Capture the cell that displays the provided text and extract its (X, Y) central coordinate. 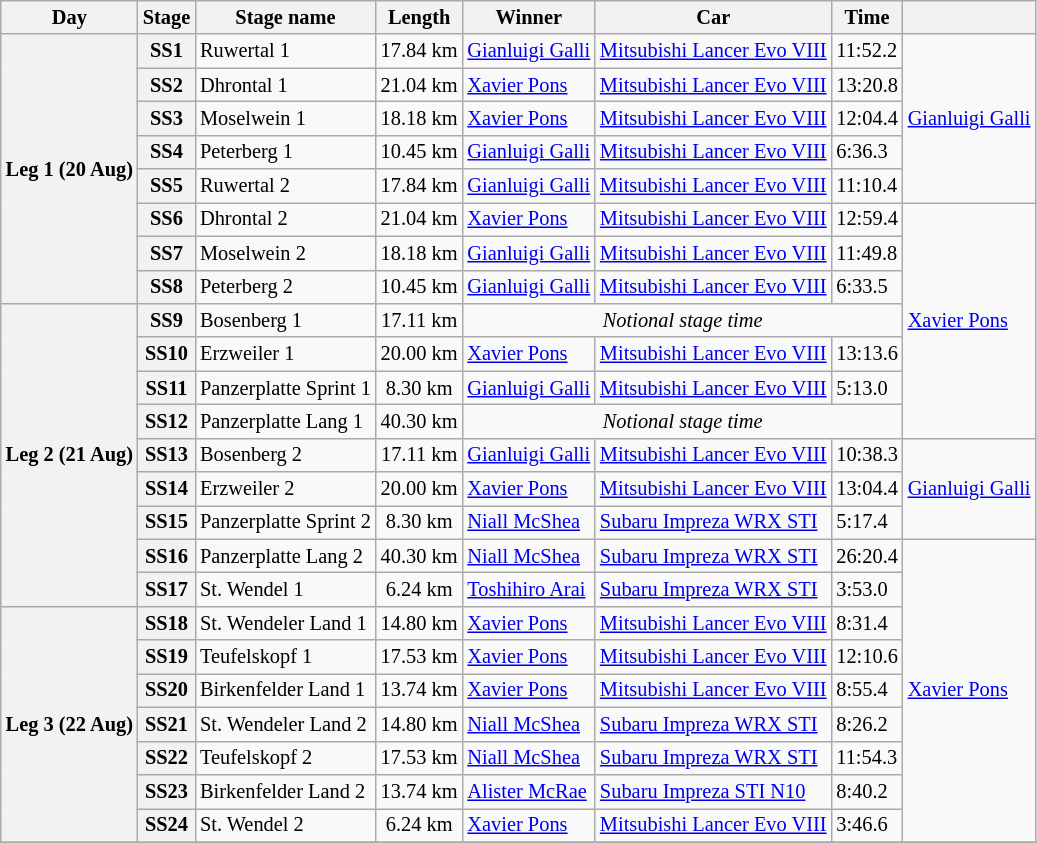
10:38.3 (866, 455)
SS9 (166, 320)
8:40.2 (866, 791)
13:04.4 (866, 489)
Alister McRae (528, 791)
5:13.0 (866, 388)
5:17.4 (866, 522)
Car (713, 17)
Bosenberg 2 (286, 455)
SS16 (166, 556)
Subaru Impreza STI N10 (713, 791)
Birkenfelder Land 1 (286, 690)
Panzerplatte Sprint 1 (286, 388)
13:20.8 (866, 85)
6:33.5 (866, 287)
13:13.6 (866, 354)
SS1 (166, 51)
3:46.6 (866, 825)
SS3 (166, 118)
11:10.4 (866, 186)
Leg 2 (21 Aug) (70, 454)
SS2 (166, 85)
8:31.4 (866, 623)
Day (70, 17)
St. Wendel 2 (286, 825)
SS11 (166, 388)
St. Wendeler Land 2 (286, 724)
12:59.4 (866, 219)
Stage name (286, 17)
Time (866, 17)
Birkenfelder Land 2 (286, 791)
12:10.6 (866, 657)
St. Wendeler Land 1 (286, 623)
Peterberg 1 (286, 152)
Panzerplatte Lang 1 (286, 421)
3:53.0 (866, 589)
Toshihiro Arai (528, 589)
SS20 (166, 690)
Ruwertal 2 (286, 186)
Dhrontal 1 (286, 85)
8:55.4 (866, 690)
SS19 (166, 657)
12:04.4 (866, 118)
Teufelskopf 1 (286, 657)
SS12 (166, 421)
Dhrontal 2 (286, 219)
Stage (166, 17)
Ruwertal 1 (286, 51)
SS22 (166, 758)
SS4 (166, 152)
Panzerplatte Sprint 2 (286, 522)
Winner (528, 17)
Panzerplatte Lang 2 (286, 556)
SS15 (166, 522)
Moselwein 2 (286, 253)
11:52.2 (866, 51)
Bosenberg 1 (286, 320)
SS13 (166, 455)
Moselwein 1 (286, 118)
Length (420, 17)
Leg 1 (20 Aug) (70, 168)
St. Wendel 1 (286, 589)
6:36.3 (866, 152)
Peterberg 2 (286, 287)
SS18 (166, 623)
SS23 (166, 791)
SS14 (166, 489)
SS5 (166, 186)
26:20.4 (866, 556)
SS21 (166, 724)
Erzweiler 1 (286, 354)
11:49.8 (866, 253)
Leg 3 (22 Aug) (70, 724)
SS24 (166, 825)
SS17 (166, 589)
11:54.3 (866, 758)
Teufelskopf 2 (286, 758)
Erzweiler 2 (286, 489)
SS10 (166, 354)
8:26.2 (866, 724)
SS8 (166, 287)
SS6 (166, 219)
SS7 (166, 253)
